From the cell containing the given text, extract its center point as [x, y] coordinate. 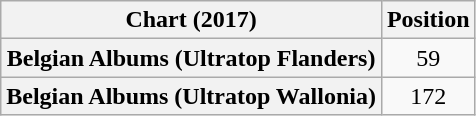
Belgian Albums (Ultratop Flanders) [192, 58]
172 [428, 96]
Chart (2017) [192, 20]
Position [428, 20]
59 [428, 58]
Belgian Albums (Ultratop Wallonia) [192, 96]
